Capture the cell that displays the provided text and extract its [X, Y] central coordinate. 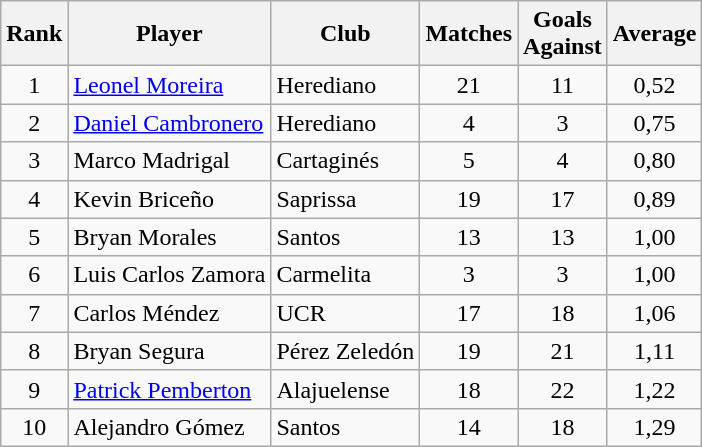
14 [469, 427]
6 [34, 275]
Pérez Zeledón [346, 351]
Club [346, 34]
2 [34, 123]
1,11 [654, 351]
Patrick Pemberton [170, 389]
11 [563, 85]
Saprissa [346, 199]
Daniel Cambronero [170, 123]
1 [34, 85]
Cartaginés [346, 161]
Bryan Morales [170, 237]
Kevin Briceño [170, 199]
Average [654, 34]
10 [34, 427]
Luis Carlos Zamora [170, 275]
1,06 [654, 313]
Carlos Méndez [170, 313]
Marco Madrigal [170, 161]
Alejandro Gómez [170, 427]
0,80 [654, 161]
9 [34, 389]
1,22 [654, 389]
22 [563, 389]
UCR [346, 313]
Player [170, 34]
Bryan Segura [170, 351]
7 [34, 313]
Carmelita [346, 275]
Matches [469, 34]
Leonel Moreira [170, 85]
0,89 [654, 199]
Alajuelense [346, 389]
8 [34, 351]
1,29 [654, 427]
0,52 [654, 85]
0,75 [654, 123]
GoalsAgainst [563, 34]
Rank [34, 34]
